Extract the [X, Y] coordinate from the center of the cell holding the provided text.  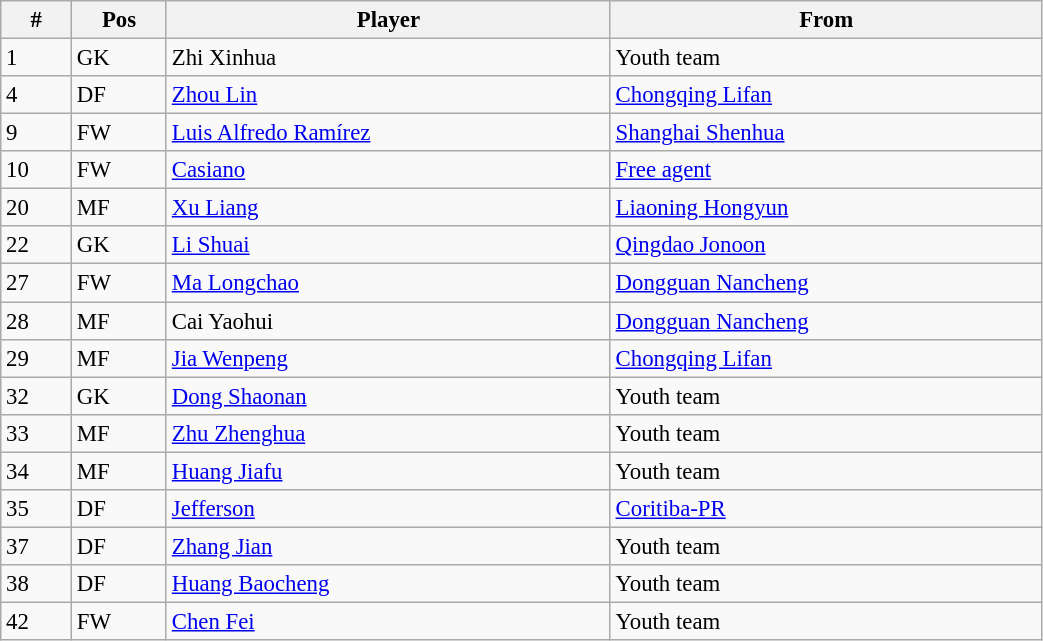
Ma Longchao [388, 283]
Zhou Lin [388, 95]
Xu Liang [388, 208]
Jia Wenpeng [388, 358]
38 [36, 584]
Li Shuai [388, 245]
Chen Fei [388, 621]
22 [36, 245]
33 [36, 433]
Cai Yaohui [388, 321]
42 [36, 621]
Shanghai Shenhua [826, 133]
28 [36, 321]
Player [388, 20]
Zhu Zhenghua [388, 433]
37 [36, 546]
From [826, 20]
Free agent [826, 170]
Huang Jiafu [388, 471]
Liaoning Hongyun [826, 208]
10 [36, 170]
34 [36, 471]
Coritiba-PR [826, 509]
27 [36, 283]
4 [36, 95]
Dong Shaonan [388, 396]
29 [36, 358]
9 [36, 133]
Zhi Xinhua [388, 58]
Huang Baocheng [388, 584]
Zhang Jian [388, 546]
Luis Alfredo Ramírez [388, 133]
# [36, 20]
35 [36, 509]
1 [36, 58]
Pos [120, 20]
Jefferson [388, 509]
32 [36, 396]
Qingdao Jonoon [826, 245]
Casiano [388, 170]
20 [36, 208]
